Provide the [x, y] coordinate of the cell's center where the given text is located.  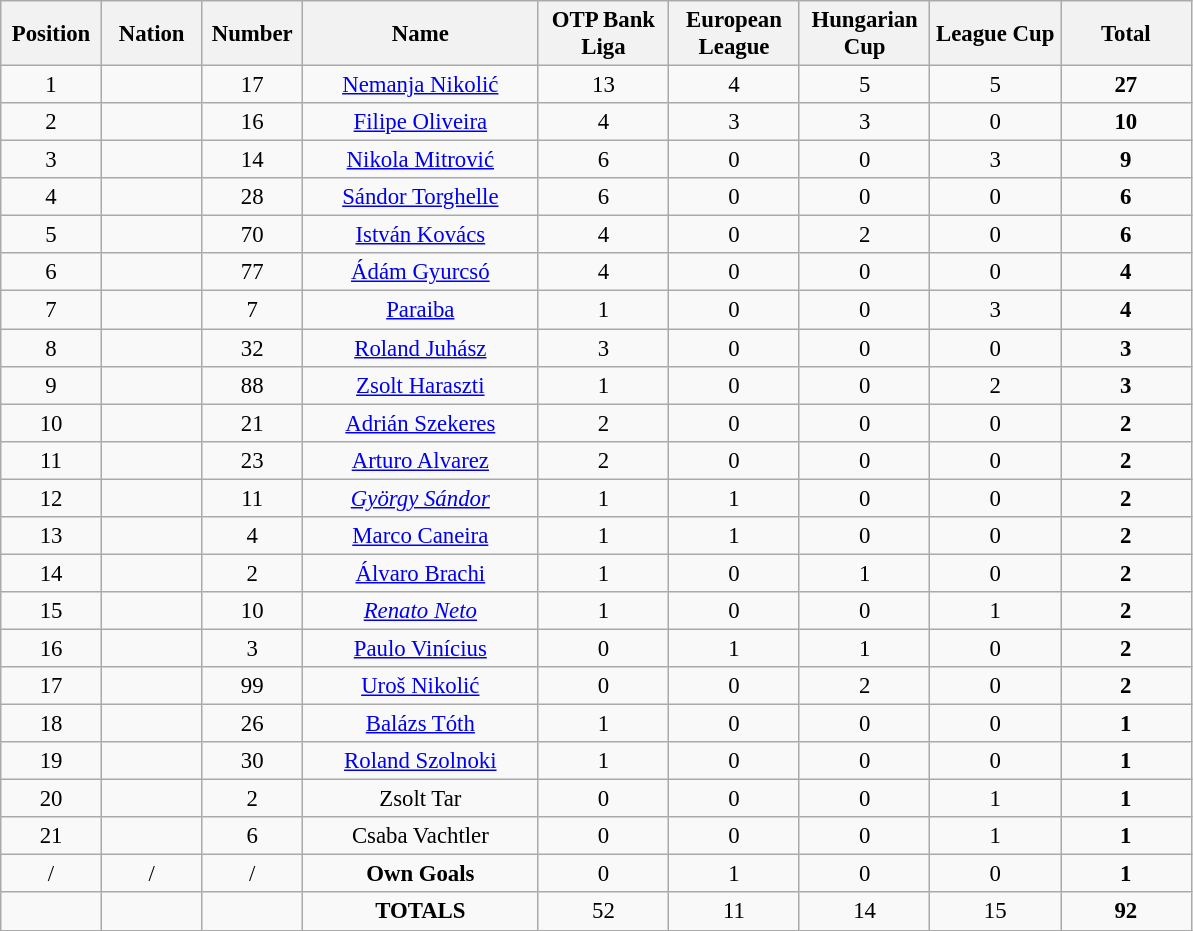
Position [52, 34]
Sándor Torghelle [421, 197]
Nikola Mitrović [421, 160]
Uroš Nikolić [421, 686]
23 [252, 460]
70 [252, 235]
8 [52, 348]
Adrián Szekeres [421, 423]
Ádám Gyurcsó [421, 273]
77 [252, 273]
Zsolt Haraszti [421, 385]
Filipe Oliveira [421, 122]
92 [1126, 912]
League Cup [996, 34]
Roland Szolnoki [421, 761]
OTP Bank Liga [604, 34]
Name [421, 34]
12 [52, 498]
European League [734, 34]
18 [52, 724]
Álvaro Brachi [421, 573]
30 [252, 761]
Number [252, 34]
Csaba Vachtler [421, 836]
Nation [152, 34]
Paraiba [421, 310]
Paulo Vinícius [421, 648]
27 [1126, 85]
19 [52, 761]
Nemanja Nikolić [421, 85]
20 [52, 799]
Marco Caneira [421, 536]
TOTALS [421, 912]
Arturo Alvarez [421, 460]
Total [1126, 34]
Renato Neto [421, 611]
26 [252, 724]
Zsolt Tar [421, 799]
Own Goals [421, 874]
32 [252, 348]
István Kovács [421, 235]
52 [604, 912]
99 [252, 686]
Roland Juhász [421, 348]
Hungarian Cup [864, 34]
György Sándor [421, 498]
Balázs Tóth [421, 724]
28 [252, 197]
88 [252, 385]
